Locate the cell with the specified text and output its (X, Y) center coordinate. 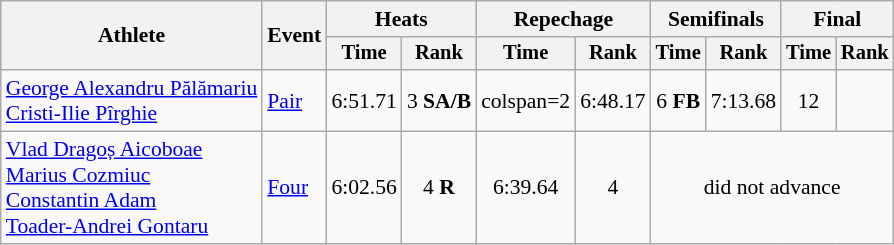
4 R (439, 188)
6 FB (678, 100)
George Alexandru PălămariuCristi-Ilie Pîrghie (132, 100)
colspan=2 (526, 100)
6:48.17 (612, 100)
6:51.71 (364, 100)
Athlete (132, 36)
Semifinals (716, 19)
Four (294, 188)
3 SA/B (439, 100)
Vlad Dragoș AicoboaeMarius CozmiucConstantin AdamToader-Andrei Gontaru (132, 188)
12 (808, 100)
Pair (294, 100)
6:39.64 (526, 188)
Final (837, 19)
Heats (401, 19)
6:02.56 (364, 188)
7:13.68 (744, 100)
Repechage (564, 19)
4 (612, 188)
Event (294, 36)
did not advance (772, 188)
